Output the (X, Y) coordinate of the center of the cell containing the given text.  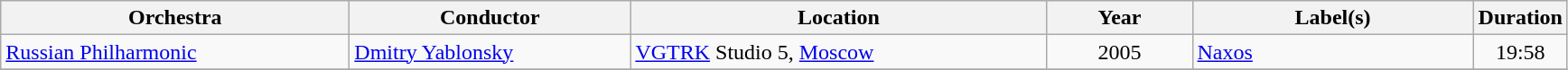
19:58 (1520, 52)
Conductor (490, 18)
Orchestra (175, 18)
Naxos (1333, 52)
Location (838, 18)
Year (1120, 18)
Label(s) (1333, 18)
VGTRK Studio 5, Moscow (838, 52)
Duration (1520, 18)
2005 (1120, 52)
Dmitry Yablonsky (490, 52)
Russian Philharmonic (175, 52)
